Search for the cell housing the specified text and yield its [x, y] center coordinate. 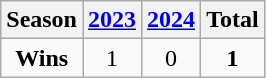
2023 [112, 20]
2024 [172, 20]
Wins [42, 58]
Total [233, 20]
Season [42, 20]
0 [172, 58]
